Pinpoint the cell where the given text exists, returning its (X, Y) midpoint coordinate. 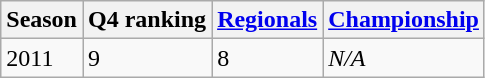
8 (268, 58)
Championship (404, 20)
Regionals (268, 20)
N/A (404, 58)
9 (146, 58)
Season (42, 20)
2011 (42, 58)
Q4 ranking (146, 20)
